Search for the cell housing the specified text and yield its [X, Y] center coordinate. 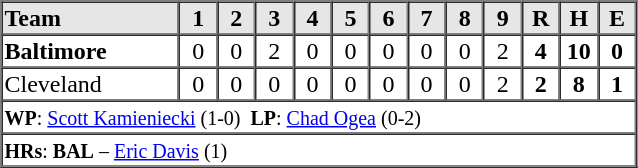
H [579, 18]
Team [91, 18]
Cleveland [91, 84]
HRs: BAL – Eric Davis (1) [319, 150]
WP: Scott Kamieniecki (1-0) LP: Chad Ogea (0-2) [319, 116]
7 [427, 18]
9 [503, 18]
R [541, 18]
10 [579, 50]
5 [350, 18]
6 [388, 18]
E [617, 18]
3 [274, 18]
Baltimore [91, 50]
